Extract the [X, Y] coordinate from the center of the cell holding the provided text.  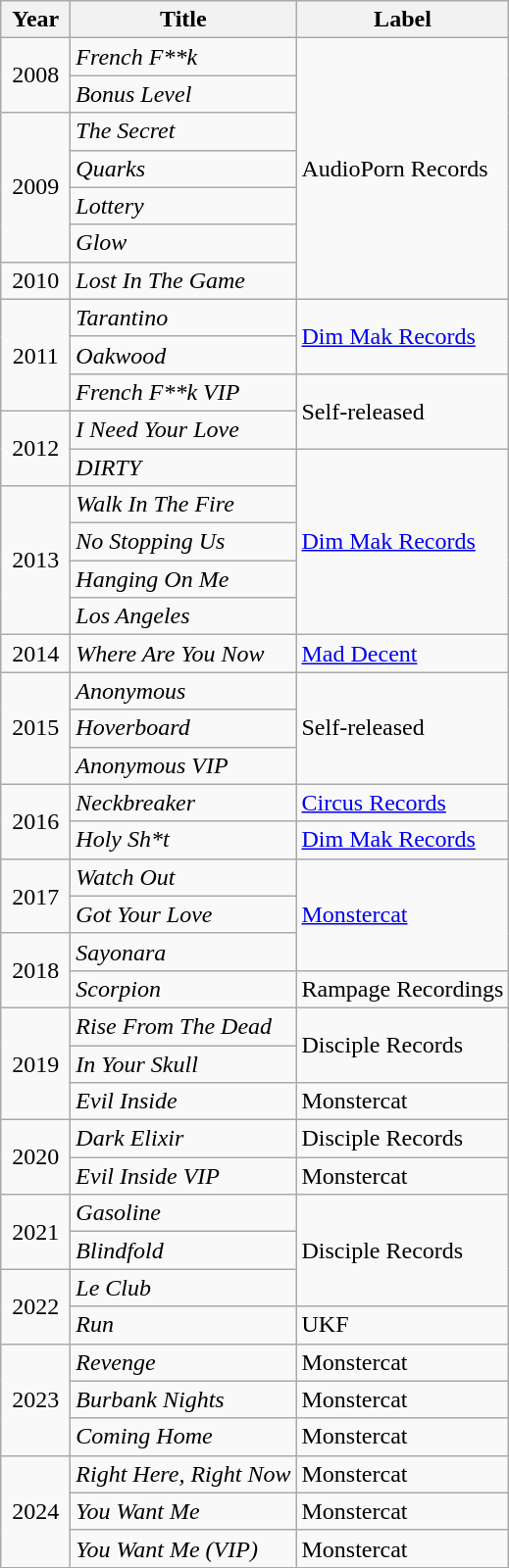
2022 [35, 1306]
2019 [35, 1063]
Burbank Nights [183, 1399]
Holy Sh*t [183, 840]
Scorpion [183, 989]
In Your Skull [183, 1063]
Right Here, Right Now [183, 1474]
Bonus Level [183, 94]
Oakwood [183, 355]
Circus Records [402, 803]
Blindfold [183, 1250]
Lottery [183, 206]
Los Angeles [183, 616]
DIRTY [183, 467]
Evil Inside [183, 1102]
You Want Me [183, 1511]
French F**k [183, 57]
2020 [35, 1157]
2012 [35, 448]
French F**k VIP [183, 392]
Sayonara [183, 952]
2018 [35, 970]
2015 [35, 728]
2017 [35, 896]
2016 [35, 821]
Run [183, 1325]
Rampage Recordings [402, 989]
Rise From The Dead [183, 1026]
Tarantino [183, 318]
Gasoline [183, 1213]
Anonymous VIP [183, 765]
Le Club [183, 1288]
2024 [35, 1511]
Dark Elixir [183, 1139]
2014 [35, 654]
2023 [35, 1399]
Label [402, 20]
Neckbreaker [183, 803]
2008 [35, 75]
Lost In The Game [183, 280]
You Want Me (VIP) [183, 1548]
The Secret [183, 131]
Evil Inside VIP [183, 1176]
UKF [402, 1325]
Title [183, 20]
2010 [35, 280]
Year [35, 20]
Quarks [183, 169]
Where Are You Now [183, 654]
2009 [35, 187]
Got Your Love [183, 914]
No Stopping Us [183, 542]
Coming Home [183, 1437]
I Need Your Love [183, 429]
Hanging On Me [183, 579]
2013 [35, 561]
Glow [183, 243]
Revenge [183, 1362]
Watch Out [183, 877]
Anonymous [183, 691]
Hoverboard [183, 728]
Walk In The Fire [183, 505]
2011 [35, 355]
2021 [35, 1232]
AudioPorn Records [402, 169]
Mad Decent [402, 654]
